Provide the [x, y] coordinate of the cell's center where the given text is located.  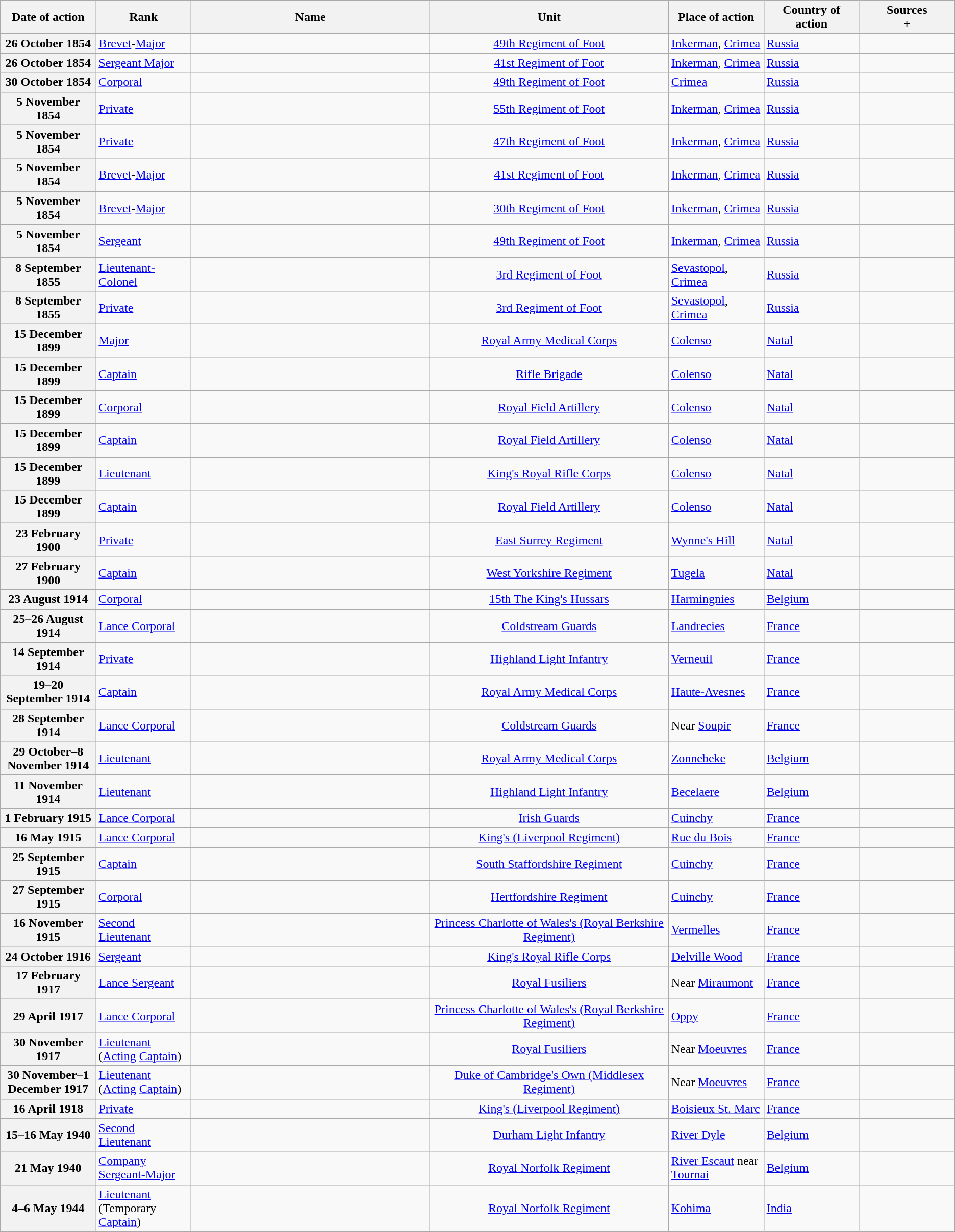
Rank [144, 17]
Date of action [48, 17]
30 November 1917 [48, 1049]
Lance Sergeant [144, 983]
Irish Guards [549, 818]
River Escaut near Tournai [716, 1168]
23 February 1900 [48, 540]
East Surrey Regiment [549, 540]
Company Sergeant-Major [144, 1168]
27 September 1915 [48, 897]
Rifle Brigade [549, 373]
Haute-Avesnes [716, 692]
Delville Wood [716, 957]
South Staffordshire Regiment [549, 863]
River Dyle [716, 1135]
Durham Light Infantry [549, 1135]
15–16 May 1940 [48, 1135]
Major [144, 341]
Country of action [811, 17]
India [811, 1208]
Near Miraumont [716, 983]
55th Regiment of Foot [549, 108]
Name [311, 17]
29 October–8 November 1914 [48, 758]
24 October 1916 [48, 957]
Wynne's Hill [716, 540]
15th The King's Hussars [549, 599]
Verneuil [716, 659]
30 November–1 December 1917 [48, 1083]
30 October 1854 [48, 82]
Duke of Cambridge's Own (Middlesex Regiment) [549, 1083]
Lieutenant (Temporary Captain) [144, 1208]
19–20 September 1914 [48, 692]
14 September 1914 [48, 659]
Near Soupir [716, 725]
28 September 1914 [48, 725]
Becelaere [716, 792]
17 February 1917 [48, 983]
Oppy [716, 1016]
16 May 1915 [48, 837]
29 April 1917 [48, 1016]
Unit [549, 17]
Sergeant Major [144, 63]
Place of action [716, 17]
Tugela [716, 573]
Crimea [716, 82]
16 April 1918 [48, 1109]
Lieutenant-Colonel [144, 274]
Rue du Bois [716, 837]
27 February 1900 [48, 573]
4–6 May 1944 [48, 1208]
Sources+ [907, 17]
Zonnebeke [716, 758]
Boisieux St. Marc [716, 1109]
25 September 1915 [48, 863]
Kohima [716, 1208]
23 August 1914 [48, 599]
Hertfordshire Regiment [549, 897]
30th Regiment of Foot [549, 208]
Vermelles [716, 931]
Landrecies [716, 625]
11 November 1914 [48, 792]
21 May 1940 [48, 1168]
1 February 1915 [48, 818]
Harmingnies [716, 599]
West Yorkshire Regiment [549, 573]
25–26 August 1914 [48, 625]
47th Regiment of Foot [549, 142]
16 November 1915 [48, 931]
